Extract the [X, Y] coordinate from the center of the cell holding the provided text.  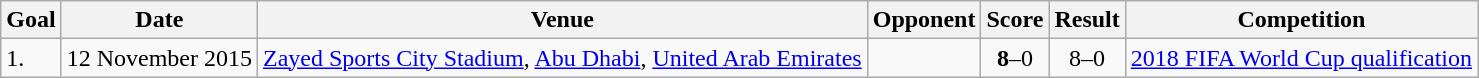
Opponent [924, 20]
Competition [1301, 20]
1. [31, 58]
Date [159, 20]
Zayed Sports City Stadium, Abu Dhabi, United Arab Emirates [563, 58]
Goal [31, 20]
2018 FIFA World Cup qualification [1301, 58]
Venue [563, 20]
Score [1015, 20]
12 November 2015 [159, 58]
Result [1087, 20]
